Detect which cell encompasses the target text, then output its (x, y) center coordinate. 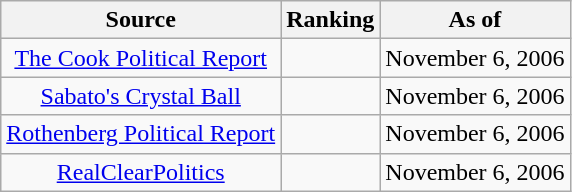
The Cook Political Report (141, 58)
Source (141, 20)
Sabato's Crystal Ball (141, 96)
Rothenberg Political Report (141, 134)
RealClearPolitics (141, 172)
As of (475, 20)
Ranking (330, 20)
